From the cell containing the given text, extract its center point as (x, y) coordinate. 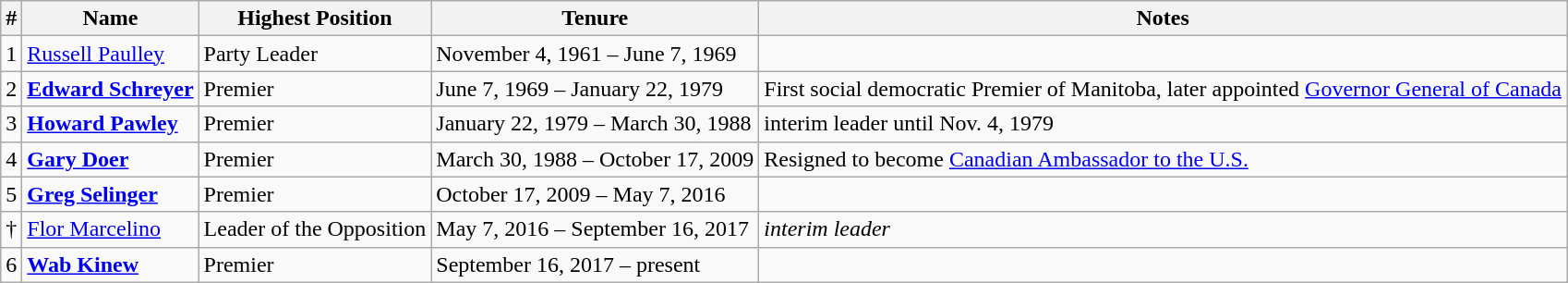
Tenure (595, 18)
October 17, 2009 – May 7, 2016 (595, 194)
Greg Selinger (111, 194)
Howard Pawley (111, 124)
January 22, 1979 – March 30, 1988 (595, 124)
5 (11, 194)
6 (11, 265)
Edward Schreyer (111, 89)
# (11, 18)
Resigned to become Canadian Ambassador to the U.S. (1164, 159)
Notes (1164, 18)
Highest Position (315, 18)
interim leader (1164, 229)
Name (111, 18)
September 16, 2017 – present (595, 265)
interim leader until Nov. 4, 1979 (1164, 124)
June 7, 1969 – January 22, 1979 (595, 89)
Leader of the Opposition (315, 229)
March 30, 1988 – October 17, 2009 (595, 159)
† (11, 229)
Flor Marcelino (111, 229)
May 7, 2016 – September 16, 2017 (595, 229)
Russell Paulley (111, 54)
1 (11, 54)
Party Leader (315, 54)
2 (11, 89)
November 4, 1961 – June 7, 1969 (595, 54)
Wab Kinew (111, 265)
Gary Doer (111, 159)
3 (11, 124)
First social democratic Premier of Manitoba, later appointed Governor General of Canada (1164, 89)
4 (11, 159)
